For the text-containing cell, return its midpoint in (x, y) coordinate format. 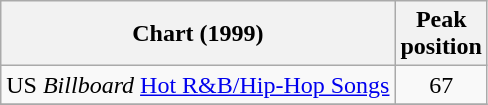
67 (441, 85)
US Billboard Hot R&B/Hip-Hop Songs (198, 85)
Chart (1999) (198, 34)
Peakposition (441, 34)
